Return (X, Y) of the center of cell containing provided text 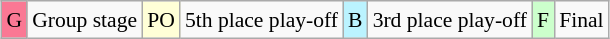
G (14, 20)
B (356, 20)
3rd place play-off (450, 20)
PO (161, 20)
F (543, 20)
5th place play-off (262, 20)
Group stage (84, 20)
Final (582, 20)
